Find where the given text appears and provide that cell's center as [X, Y] coordinate. 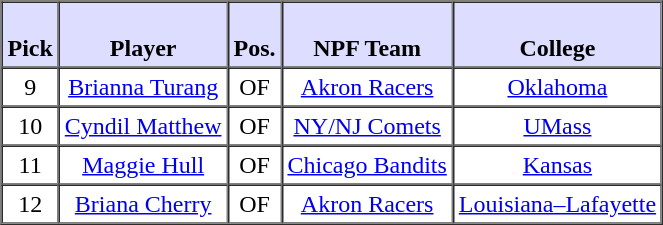
10 [30, 126]
Brianna Turang [144, 88]
Cyndil Matthew [144, 126]
UMass [558, 126]
9 [30, 88]
Chicago Bandits [366, 166]
12 [30, 204]
Player [144, 35]
11 [30, 166]
Kansas [558, 166]
College [558, 35]
NY/NJ Comets [366, 126]
Oklahoma [558, 88]
Pos. [254, 35]
Briana Cherry [144, 204]
NPF Team [366, 35]
Louisiana–Lafayette [558, 204]
Pick [30, 35]
Maggie Hull [144, 166]
